Return (x, y) of the center of cell containing provided text 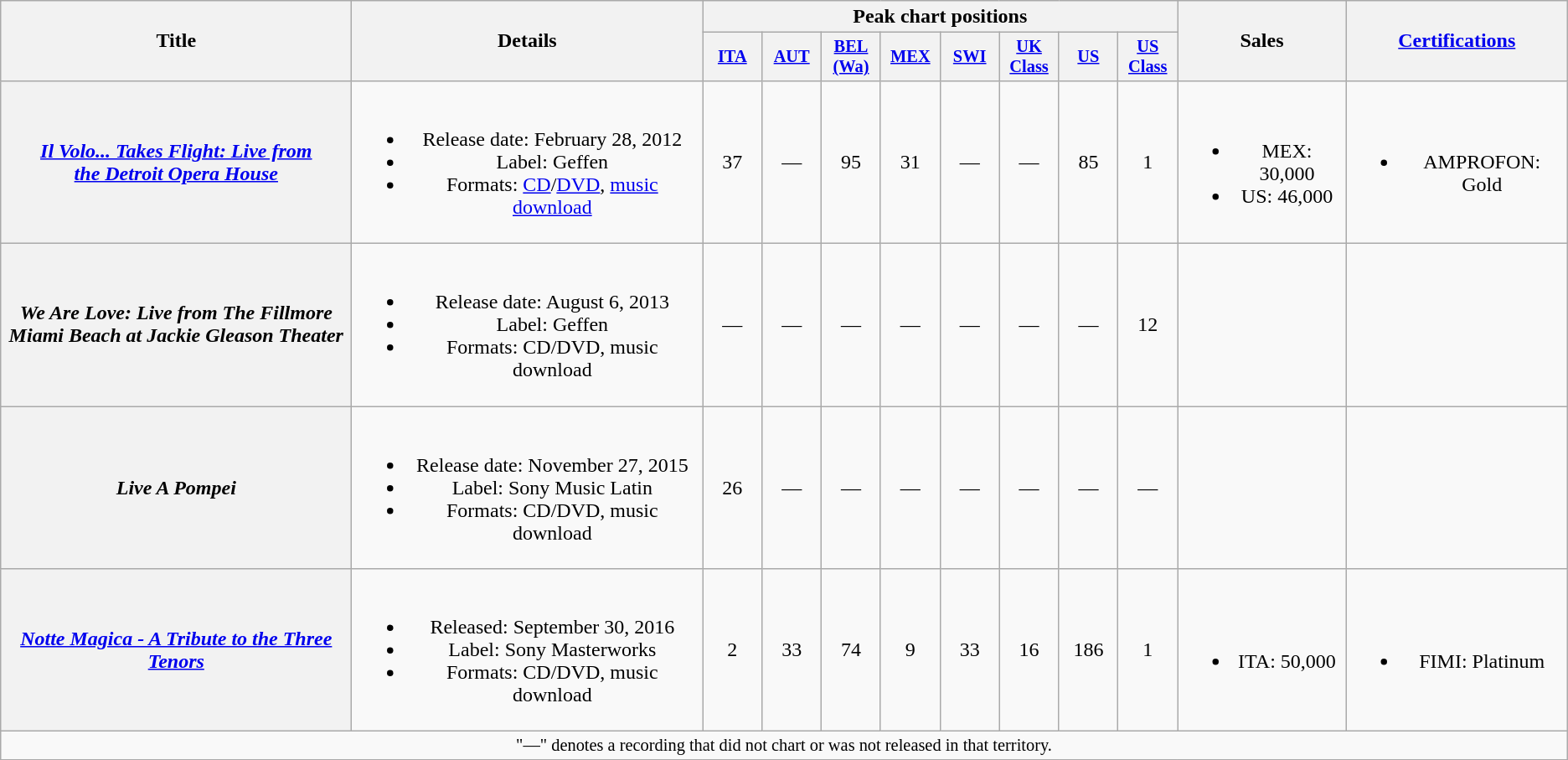
AUT (792, 57)
MEX (910, 57)
Sales (1262, 41)
95 (851, 162)
Release date: February 28, 2012Label: GeffenFormats: CD/DVD, music download (528, 162)
26 (732, 488)
186 (1089, 650)
Peak chart positions (940, 17)
BEL(Wa) (851, 57)
UKClass (1029, 57)
Live A Pompei (176, 488)
SWI (970, 57)
"—" denotes a recording that did not chart or was not released in that territory. (784, 746)
AMPROFON: Gold (1457, 162)
12 (1148, 325)
74 (851, 650)
Il Volo... Takes Flight: Live fromthe Detroit Opera House (176, 162)
Notte Magica - A Tribute to the Three Tenors (176, 650)
ITA: 50,000 (1262, 650)
85 (1089, 162)
FIMI: Platinum (1457, 650)
16 (1029, 650)
Release date: November 27, 2015Label: Sony Music LatinFormats: CD/DVD, music download (528, 488)
Released: September 30, 2016Label: Sony MasterworksFormats: CD/DVD, music download (528, 650)
US (1089, 57)
2 (732, 650)
ITA (732, 57)
USClass (1148, 57)
MEX: 30,000US: 46,000 (1262, 162)
9 (910, 650)
We Are Love: Live from The Fillmore Miami Beach at Jackie Gleason Theater (176, 325)
Details (528, 41)
Release date: August 6, 2013Label: GeffenFormats: CD/DVD, music download (528, 325)
Title (176, 41)
Certifications (1457, 41)
37 (732, 162)
31 (910, 162)
